Identify which cell holds the provided text, then report its [x, y] central coordinate. 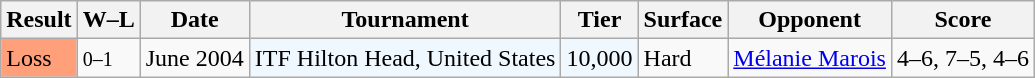
W–L [108, 20]
June 2004 [194, 58]
Date [194, 20]
Mélanie Marois [810, 58]
0–1 [108, 58]
Hard [683, 58]
4–6, 7–5, 4–6 [962, 58]
Score [962, 20]
Opponent [810, 20]
10,000 [600, 58]
ITF Hilton Head, United States [405, 58]
Result [39, 20]
Loss [39, 58]
Surface [683, 20]
Tier [600, 20]
Tournament [405, 20]
